Extract the [x, y] coordinate from the center of the cell holding the provided text.  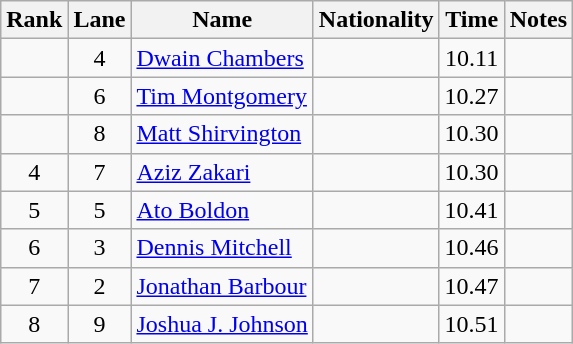
Rank [34, 20]
Nationality [376, 20]
Name [222, 20]
9 [100, 324]
Time [472, 20]
Aziz Zakari [222, 172]
Ato Boldon [222, 210]
10.51 [472, 324]
10.41 [472, 210]
Tim Montgomery [222, 96]
Dwain Chambers [222, 58]
Dennis Mitchell [222, 248]
Notes [538, 20]
Lane [100, 20]
10.11 [472, 58]
10.47 [472, 286]
Matt Shirvington [222, 134]
2 [100, 286]
10.46 [472, 248]
Joshua J. Johnson [222, 324]
10.27 [472, 96]
Jonathan Barbour [222, 286]
3 [100, 248]
